Extract the (X, Y) coordinate from the center of the cell holding the provided text.  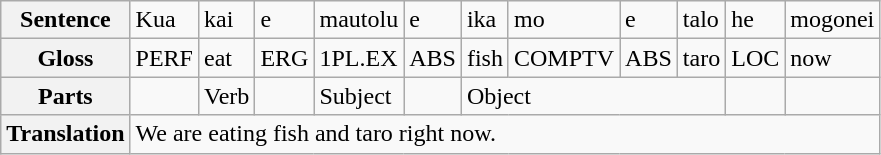
Verb (226, 96)
COMPTV (564, 58)
Kua (164, 20)
PERF (164, 58)
kai (226, 20)
Object (593, 96)
Subject (359, 96)
LOC (756, 58)
ika (484, 20)
he (756, 20)
talo (701, 20)
now (832, 58)
mautolu (359, 20)
1PL.EX (359, 58)
mo (564, 20)
Gloss (66, 58)
ERG (284, 58)
eat (226, 58)
Parts (66, 96)
Sentence (66, 20)
We are eating fish and taro right now. (505, 134)
taro (701, 58)
mogonei (832, 20)
fish (484, 58)
Translation (66, 134)
